Pinpoint the cell where the given text exists, returning its (X, Y) midpoint coordinate. 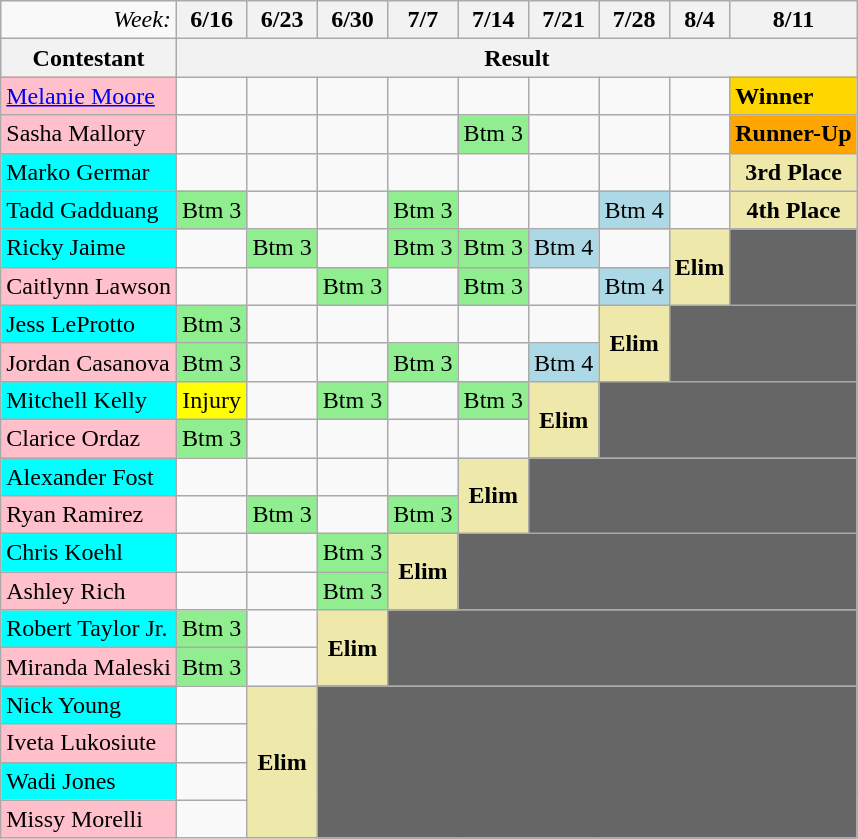
Missy Morelli (89, 819)
Tadd Gadduang (89, 210)
Alexander Fost (89, 477)
4th Place (794, 210)
6/30 (352, 20)
3rd Place (794, 172)
6/16 (211, 20)
Robert Taylor Jr. (89, 629)
Result (516, 58)
Week: (89, 20)
Ryan Ramirez (89, 515)
8/11 (794, 20)
Wadi Jones (89, 781)
Sasha Mallory (89, 134)
Nick Young (89, 705)
Ricky Jaime (89, 248)
7/7 (423, 20)
Injury (211, 400)
7/14 (493, 20)
Chris Koehl (89, 553)
Melanie Moore (89, 96)
Contestant (89, 58)
Jess LeProtto (89, 324)
Winner (794, 96)
Marko Germar (89, 172)
Miranda Maleski (89, 667)
Iveta Lukosiute (89, 743)
8/4 (699, 20)
Clarice Ordaz (89, 438)
Ashley Rich (89, 591)
6/23 (282, 20)
Jordan Casanova (89, 362)
Caitlynn Lawson (89, 286)
7/28 (634, 20)
Runner-Up (794, 134)
Mitchell Kelly (89, 400)
7/21 (563, 20)
